From the cell containing the given text, extract its center point as [x, y] coordinate. 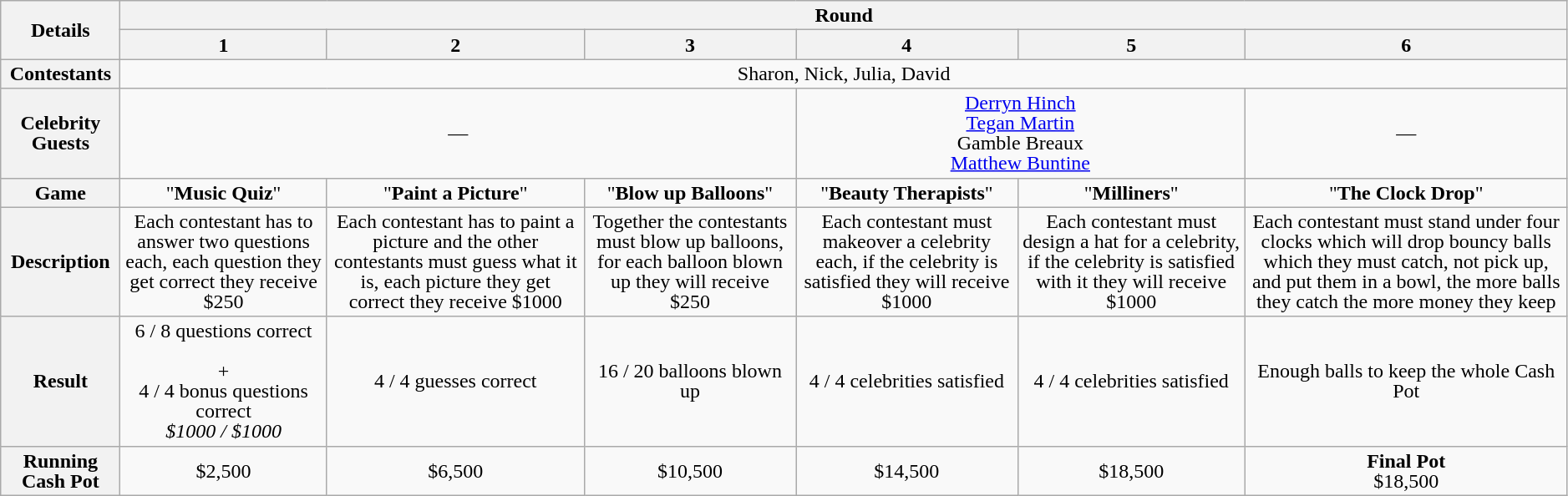
16 / 20 balloons blown up [690, 381]
Celebrity Guests [60, 134]
$10,500 [690, 471]
Final Pot$18,500 [1406, 471]
Game [60, 192]
2 [455, 45]
3 [690, 45]
"The Clock Drop" [1406, 192]
Round [844, 15]
Each contestant has to paint a picture and the other contestants must guess what it is, each picture they get correct they receive $1000 [455, 262]
1 [224, 45]
$2,500 [224, 471]
Description [60, 262]
Each contestant must design a hat for a celebrity, if the celebrity is satisfied with it they will receive $1000 [1131, 262]
$14,500 [907, 471]
4 / 4 guesses correct [455, 381]
"Beauty Therapists" [907, 192]
"Blow up Balloons" [690, 192]
$18,500 [1131, 471]
Each contestant must makeover a celebrity each, if the celebrity is satisfied they will receive $1000 [907, 262]
Details [60, 30]
"Milliners" [1131, 192]
Contestants [60, 73]
4 [907, 45]
6 / 8 questions correct+4 / 4 bonus questions correct$1000 / $1000 [224, 381]
"Paint a Picture" [455, 192]
Enough balls to keep the whole Cash Pot [1406, 381]
Each contestant has to answer two questions each, each question they get correct they receive $250 [224, 262]
5 [1131, 45]
Together the contestants must blow up balloons, for each balloon blown up they will receive $250 [690, 262]
$6,500 [455, 471]
Result [60, 381]
Running Cash Pot [60, 471]
Sharon, Nick, Julia, David [844, 73]
Derryn HinchTegan MartinGamble BreauxMatthew Buntine [1021, 134]
6 [1406, 45]
"Music Quiz" [224, 192]
